For the text-containing cell, return its midpoint in [X, Y] coordinate format. 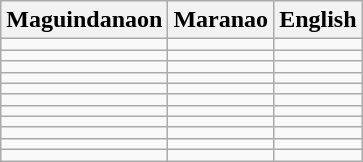
Maguindanaon [84, 20]
Maranao [221, 20]
English [318, 20]
